Output the [x, y] coordinate of the center of the cell containing the given text.  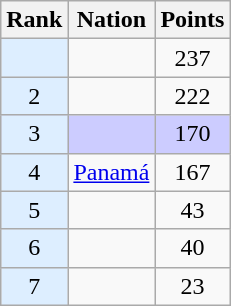
6 [34, 248]
222 [192, 96]
170 [192, 134]
167 [192, 172]
237 [192, 58]
3 [34, 134]
Panamá [112, 172]
43 [192, 210]
4 [34, 172]
40 [192, 248]
Rank [34, 20]
Nation [112, 20]
7 [34, 286]
Points [192, 20]
23 [192, 286]
5 [34, 210]
2 [34, 96]
